Identify which cell holds the provided text, then report its [X, Y] central coordinate. 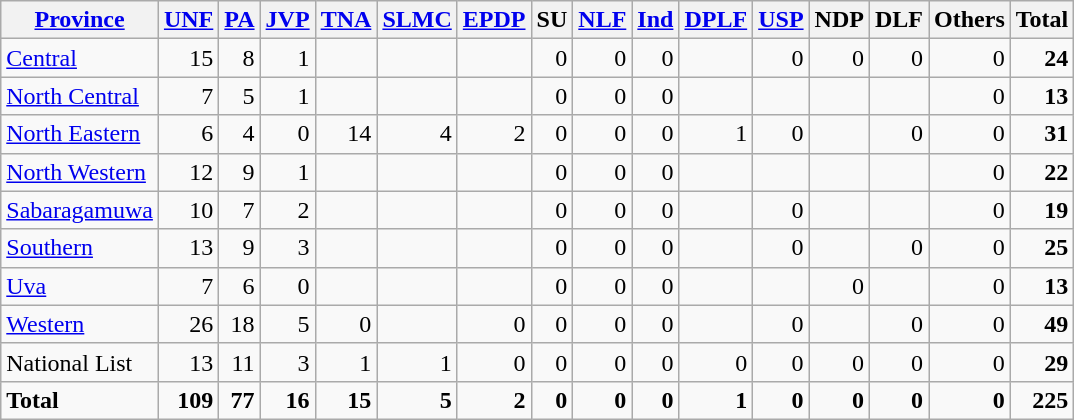
North Eastern [80, 134]
Uva [80, 286]
Sabaragamuwa [80, 210]
Others [970, 20]
10 [188, 210]
DLF [898, 20]
225 [1042, 400]
UNF [188, 20]
DPLF [716, 20]
24 [1042, 58]
18 [240, 324]
12 [188, 172]
109 [188, 400]
16 [288, 400]
11 [240, 362]
EPDP [494, 20]
North Western [80, 172]
29 [1042, 362]
Province [80, 20]
14 [346, 134]
Ind [656, 20]
SU [552, 20]
22 [1042, 172]
North Central [80, 96]
Southern [80, 248]
SLMC [417, 20]
NLF [602, 20]
8 [240, 58]
USP [781, 20]
Central [80, 58]
PA [240, 20]
77 [240, 400]
NDP [839, 20]
31 [1042, 134]
TNA [346, 20]
19 [1042, 210]
25 [1042, 248]
Western [80, 324]
National List [80, 362]
49 [1042, 324]
JVP [288, 20]
26 [188, 324]
